Return (x, y) of the center of cell containing provided text 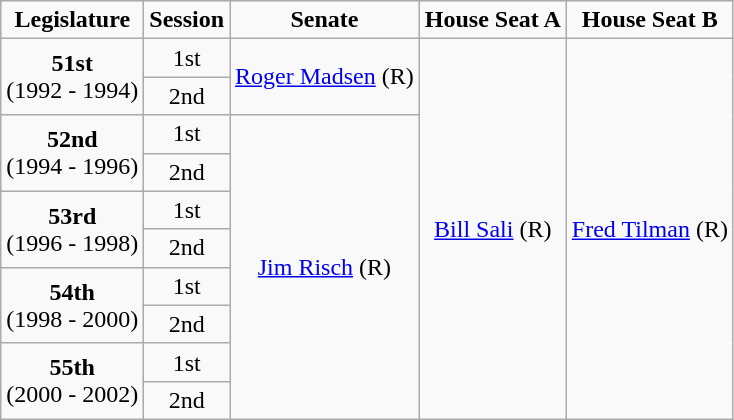
52nd (1994 - 1996) (72, 153)
51st (1992 - 1994) (72, 77)
54th (1998 - 2000) (72, 305)
Fred Tilman (R) (650, 230)
Bill Sali (R) (492, 230)
53rd (1996 - 1998) (72, 229)
House Seat A (492, 20)
Jim Risch (R) (325, 267)
Senate (325, 20)
Session (187, 20)
55th (2000 - 2002) (72, 381)
Roger Madsen (R) (325, 77)
House Seat B (650, 20)
Legislature (72, 20)
